Scan for the cell matching the given text and deliver its [x, y] coordinate at center. 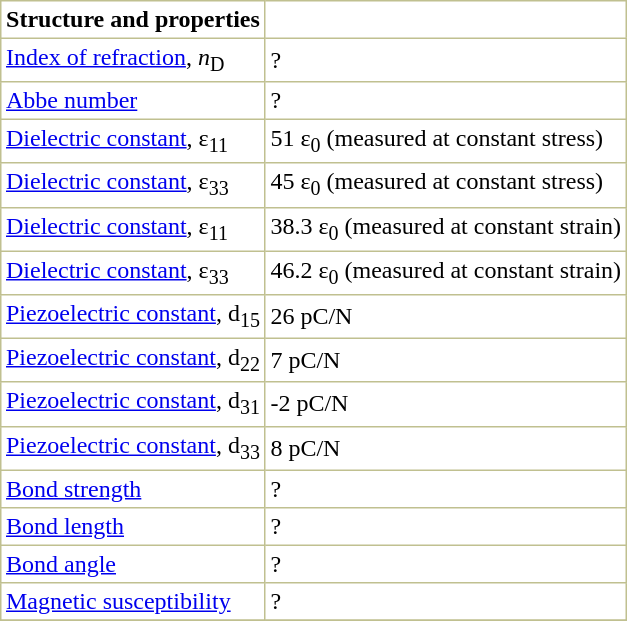
51 ε0 (measured at constant stress) [446, 142]
Index of refraction, nD [133, 60]
Bond angle [133, 564]
Bond length [133, 526]
7 pC/N [446, 360]
45 ε0 (measured at constant stress) [446, 185]
46.2 ε0 (measured at constant strain) [446, 273]
Bond strength [133, 489]
26 pC/N [446, 317]
Magnetic susceptibility [133, 601]
Piezoelectric constant, d15 [133, 317]
38.3 ε0 (measured at constant strain) [446, 229]
Piezoelectric constant, d22 [133, 360]
8 pC/N [446, 448]
Piezoelectric constant, d33 [133, 448]
-2 pC/N [446, 404]
Abbe number [133, 101]
Structure and properties [133, 20]
Piezoelectric constant, d31 [133, 404]
